From the cell containing the given text, extract its center point as [x, y] coordinate. 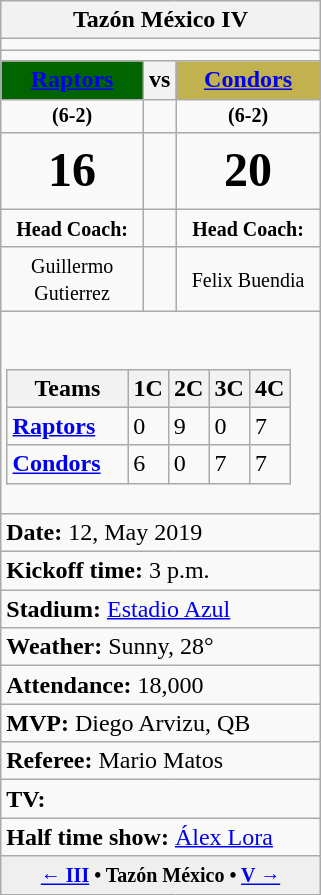
16 [72, 170]
← III • Tazón México • V → [161, 875]
Referee: Mario Matos [161, 761]
4C [270, 388]
TV: [161, 799]
Half time show: Álex Lora [161, 837]
Tazón México IV [161, 20]
2C [188, 388]
9 [188, 426]
6 [148, 464]
vs [159, 80]
Teams [68, 388]
Teams 1C 2C 3C 4C Raptors 0 9 0 7 Condors 6 0 7 7 [161, 413]
3C [230, 388]
Guillermo Gutierrez [72, 280]
MVP: Diego Arvizu, QB [161, 723]
Date: 12, May 2019 [161, 533]
Felix Buendia [248, 280]
Kickoff time: 3 p.m. [161, 571]
Weather: Sunny, 28° [161, 647]
Stadium: Estadio Azul [161, 609]
20 [248, 170]
1C [148, 388]
Attendance: 18,000 [161, 685]
